Scan for the cell matching the given text and deliver its (x, y) coordinate at center. 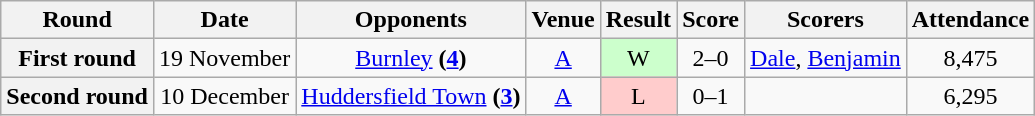
First round (78, 58)
Dale, Benjamin (826, 58)
Venue (563, 20)
8,475 (970, 58)
Attendance (970, 20)
Round (78, 20)
Result (638, 20)
6,295 (970, 96)
10 December (224, 96)
W (638, 58)
Date (224, 20)
L (638, 96)
Huddersfield Town (3) (411, 96)
0–1 (711, 96)
Scorers (826, 20)
Second round (78, 96)
Opponents (411, 20)
Score (711, 20)
Burnley (4) (411, 58)
2–0 (711, 58)
19 November (224, 58)
